Output the [X, Y] coordinate of the center of the cell containing the given text.  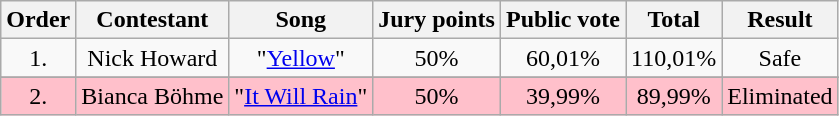
Safe [780, 58]
Public vote [562, 20]
"Yellow" [301, 58]
Bianca Böhme [152, 96]
39,99% [562, 96]
Contestant [152, 20]
Jury points [437, 20]
Result [780, 20]
Song [301, 20]
Eliminated [780, 96]
Order [38, 20]
2. [38, 96]
"It Will Rain" [301, 96]
110,01% [674, 58]
Nick Howard [152, 58]
Total [674, 20]
60,01% [562, 58]
1. [38, 58]
89,99% [674, 96]
